Return [x, y] of the center of cell containing provided text 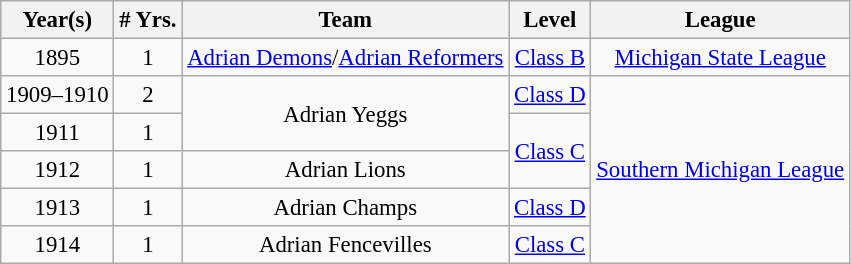
1914 [58, 245]
Adrian Lions [346, 170]
Michigan State League [720, 58]
Year(s) [58, 20]
League [720, 20]
1913 [58, 208]
1909–1910 [58, 95]
Adrian Champs [346, 208]
1912 [58, 170]
Adrian Fencevilles [346, 245]
2 [148, 95]
1895 [58, 58]
Adrian Yeggs [346, 114]
Team [346, 20]
Level [550, 20]
# Yrs. [148, 20]
Southern Michigan League [720, 170]
1911 [58, 133]
Adrian Demons/Adrian Reformers [346, 58]
Class B [550, 58]
